Determine the [X, Y] coordinate at the center of the cell enclosing the given text.  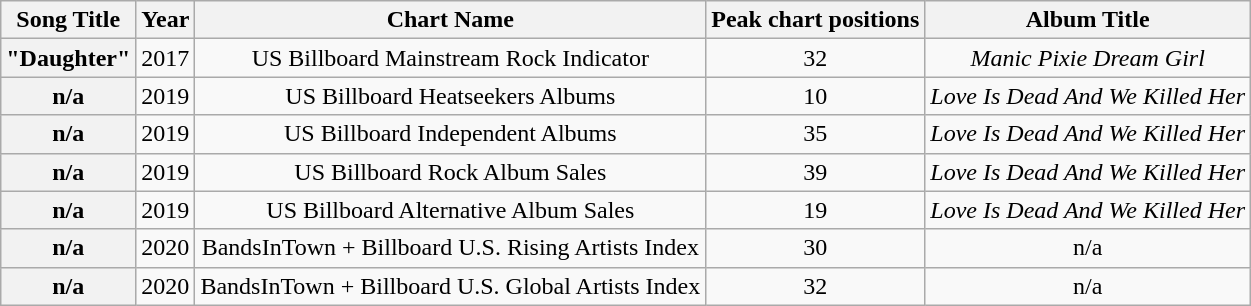
US Billboard Alternative Album Sales [450, 210]
Manic Pixie Dream Girl [1088, 58]
30 [816, 248]
35 [816, 134]
US Billboard Rock Album Sales [450, 172]
10 [816, 96]
Song Title [68, 20]
19 [816, 210]
BandsInTown + Billboard U.S. Rising Artists Index [450, 248]
Chart Name [450, 20]
US Billboard Mainstream Rock Indicator [450, 58]
US Billboard Independent Albums [450, 134]
"Daughter" [68, 58]
Year [166, 20]
BandsInTown + Billboard U.S. Global Artists Index [450, 286]
2017 [166, 58]
39 [816, 172]
US Billboard Heatseekers Albums [450, 96]
Album Title [1088, 20]
Peak chart positions [816, 20]
